Provide the (X, Y) coordinate of the cell's center where the given text is located.  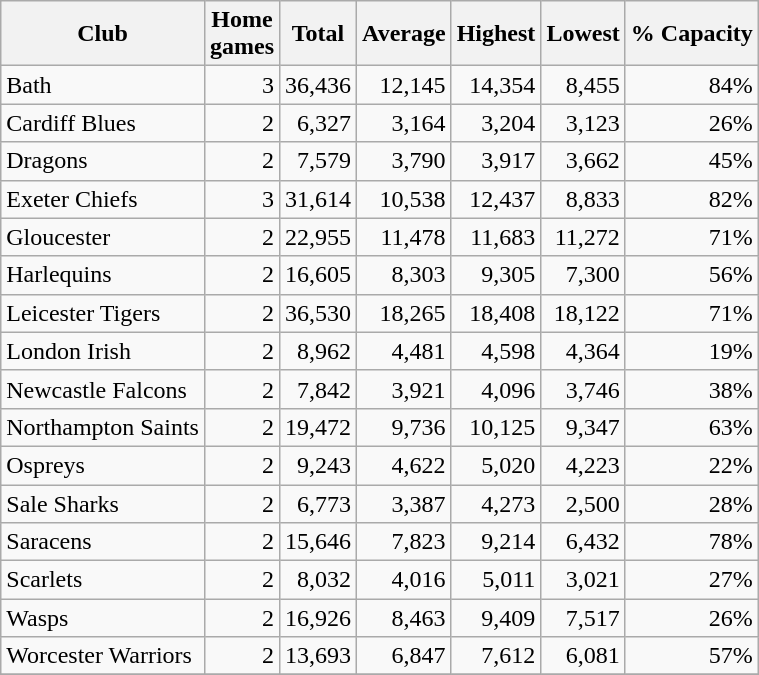
3,204 (496, 123)
12,145 (404, 85)
London Irish (103, 351)
4,481 (404, 351)
8,032 (318, 580)
3,021 (583, 580)
36,530 (318, 313)
4,598 (496, 351)
11,272 (583, 237)
4,016 (404, 580)
7,579 (318, 161)
10,125 (496, 427)
Newcastle Falcons (103, 389)
18,265 (404, 313)
13,693 (318, 656)
63% (692, 427)
82% (692, 199)
11,478 (404, 237)
4,273 (496, 503)
45% (692, 161)
3,790 (404, 161)
3,746 (583, 389)
Dragons (103, 161)
Bath (103, 85)
Northampton Saints (103, 427)
16,926 (318, 618)
18,122 (583, 313)
9,214 (496, 542)
57% (692, 656)
9,347 (583, 427)
Saracens (103, 542)
Club (103, 34)
Sale Sharks (103, 503)
6,327 (318, 123)
9,409 (496, 618)
3,662 (583, 161)
9,243 (318, 465)
5,020 (496, 465)
3,917 (496, 161)
38% (692, 389)
Harlequins (103, 275)
11,683 (496, 237)
4,622 (404, 465)
Highest (496, 34)
3,921 (404, 389)
19% (692, 351)
Gloucester (103, 237)
Ospreys (103, 465)
22% (692, 465)
Cardiff Blues (103, 123)
3,387 (404, 503)
Worcester Warriors (103, 656)
78% (692, 542)
Leicester Tigers (103, 313)
Scarlets (103, 580)
6,432 (583, 542)
8,455 (583, 85)
Average (404, 34)
27% (692, 580)
7,517 (583, 618)
7,300 (583, 275)
6,773 (318, 503)
7,612 (496, 656)
56% (692, 275)
Exeter Chiefs (103, 199)
22,955 (318, 237)
5,011 (496, 580)
15,646 (318, 542)
% Capacity (692, 34)
6,847 (404, 656)
Lowest (583, 34)
8,463 (404, 618)
18,408 (496, 313)
14,354 (496, 85)
4,223 (583, 465)
3,164 (404, 123)
6,081 (583, 656)
7,823 (404, 542)
8,833 (583, 199)
4,364 (583, 351)
4,096 (496, 389)
7,842 (318, 389)
36,436 (318, 85)
84% (692, 85)
28% (692, 503)
9,736 (404, 427)
Wasps (103, 618)
19,472 (318, 427)
12,437 (496, 199)
31,614 (318, 199)
Total (318, 34)
9,305 (496, 275)
16,605 (318, 275)
8,962 (318, 351)
2,500 (583, 503)
3,123 (583, 123)
Homegames (242, 34)
8,303 (404, 275)
10,538 (404, 199)
